Capture the cell that displays the provided text and extract its (x, y) central coordinate. 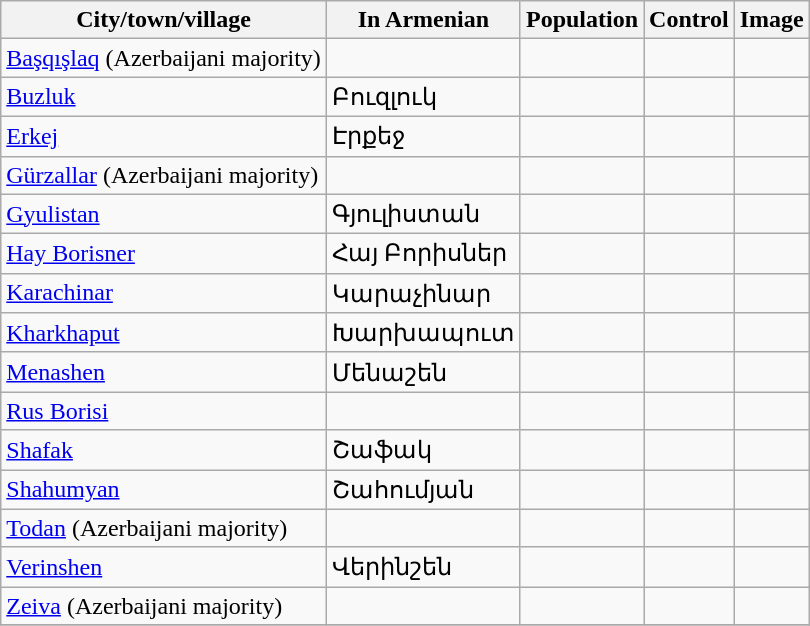
Zeiva (Azerbaijani majority) (164, 606)
City/town/village (164, 20)
Խարխապուտ (423, 333)
Rus Borisi (164, 411)
Image (772, 20)
Վերինշեն (423, 567)
Gürzallar (Azerbaijani majority) (164, 175)
Գյուլիստան (423, 214)
Gyulistan (164, 214)
Shahumyan (164, 490)
Hay Borisner (164, 254)
Buzluk (164, 97)
Başqışlaq (Azerbaijani majority) (164, 58)
Էրքեջ (423, 136)
Control (690, 20)
Population (582, 20)
Verinshen (164, 567)
Շահումյան (423, 490)
Բուզլուկ (423, 97)
Մենաշեն (423, 372)
Հայ Բորիսներ (423, 254)
Kharkhaput (164, 333)
In Armenian (423, 20)
Todan (Azerbaijani majority) (164, 528)
Շաֆակ (423, 450)
Erkej (164, 136)
Կարաչինար (423, 293)
Menashen (164, 372)
Shafak (164, 450)
Karachinar (164, 293)
